For the text-containing cell, return its midpoint in (x, y) coordinate format. 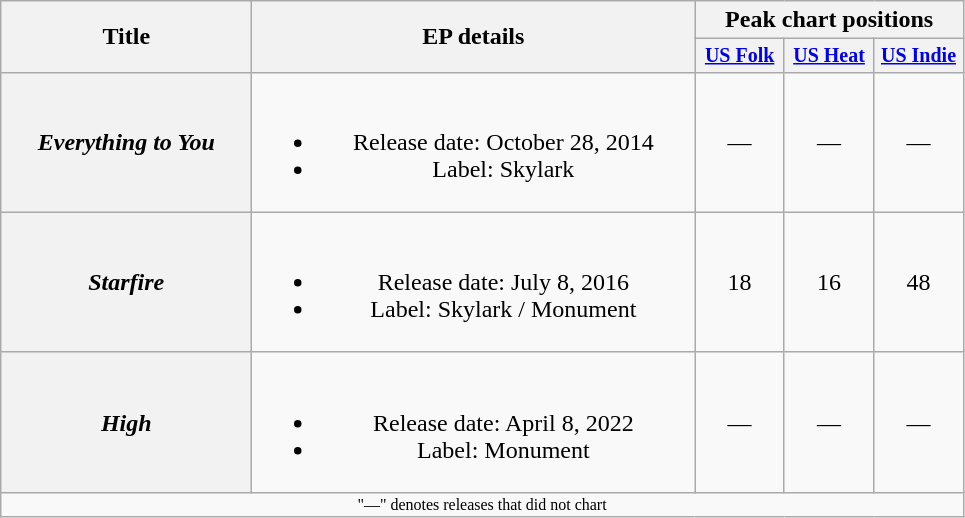
EP details (474, 37)
US Folk (740, 56)
16 (828, 282)
Everything to You (126, 142)
Starfire (126, 282)
18 (740, 282)
Release date: April 8, 2022Label: Monument (474, 422)
48 (918, 282)
Release date: October 28, 2014Label: Skylark (474, 142)
Title (126, 37)
US Heat (828, 56)
High (126, 422)
Release date: July 8, 2016Label: Skylark / Monument (474, 282)
Peak chart positions (829, 20)
US Indie (918, 56)
"—" denotes releases that did not chart (482, 504)
